Capture the cell that displays the provided text and extract its (x, y) central coordinate. 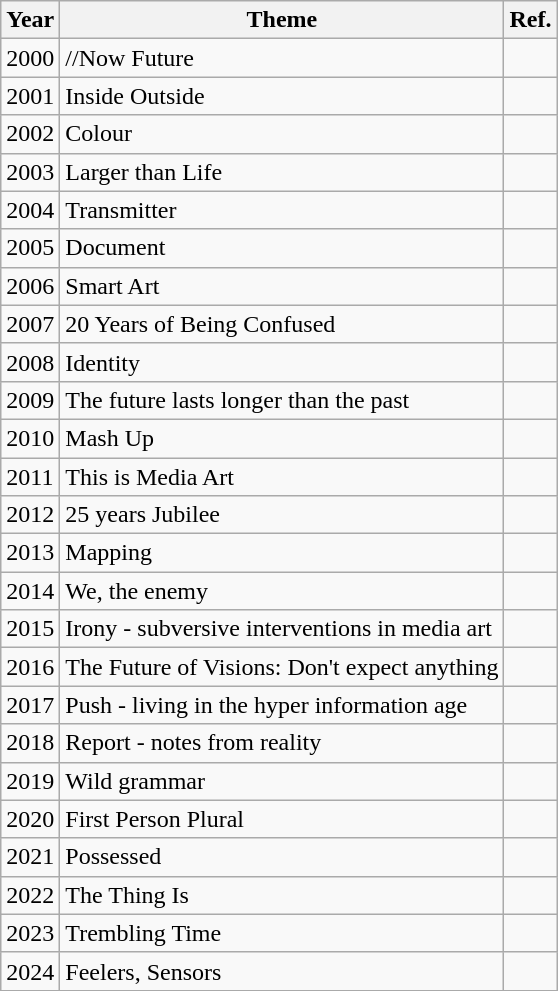
Colour (282, 134)
Mapping (282, 553)
Document (282, 248)
2019 (30, 781)
Mash Up (282, 438)
2010 (30, 438)
2005 (30, 248)
2008 (30, 362)
Wild grammar (282, 781)
2011 (30, 477)
2000 (30, 58)
2007 (30, 324)
Feelers, Sensors (282, 971)
The future lasts longer than the past (282, 400)
Push - living in the hyper information age (282, 705)
Larger than Life (282, 172)
Inside Outside (282, 96)
Trembling Time (282, 933)
Ref. (530, 20)
//Now Future (282, 58)
Transmitter (282, 210)
2004 (30, 210)
Year (30, 20)
2018 (30, 743)
2009 (30, 400)
20 Years of Being Confused (282, 324)
Smart Art (282, 286)
Possessed (282, 857)
The Thing Is (282, 895)
Theme (282, 20)
First Person Plural (282, 819)
2017 (30, 705)
Identity (282, 362)
2013 (30, 553)
2002 (30, 134)
2015 (30, 629)
2024 (30, 971)
2023 (30, 933)
2021 (30, 857)
The Future of Visions: Don't expect anything (282, 667)
2016 (30, 667)
2003 (30, 172)
Report - notes from reality (282, 743)
This is Media Art (282, 477)
2020 (30, 819)
2022 (30, 895)
25 years Jubilee (282, 515)
2001 (30, 96)
2006 (30, 286)
2012 (30, 515)
We, the enemy (282, 591)
2014 (30, 591)
Irony - subversive interventions in media art (282, 629)
